Detect which cell encompasses the target text, then output its [X, Y] center coordinate. 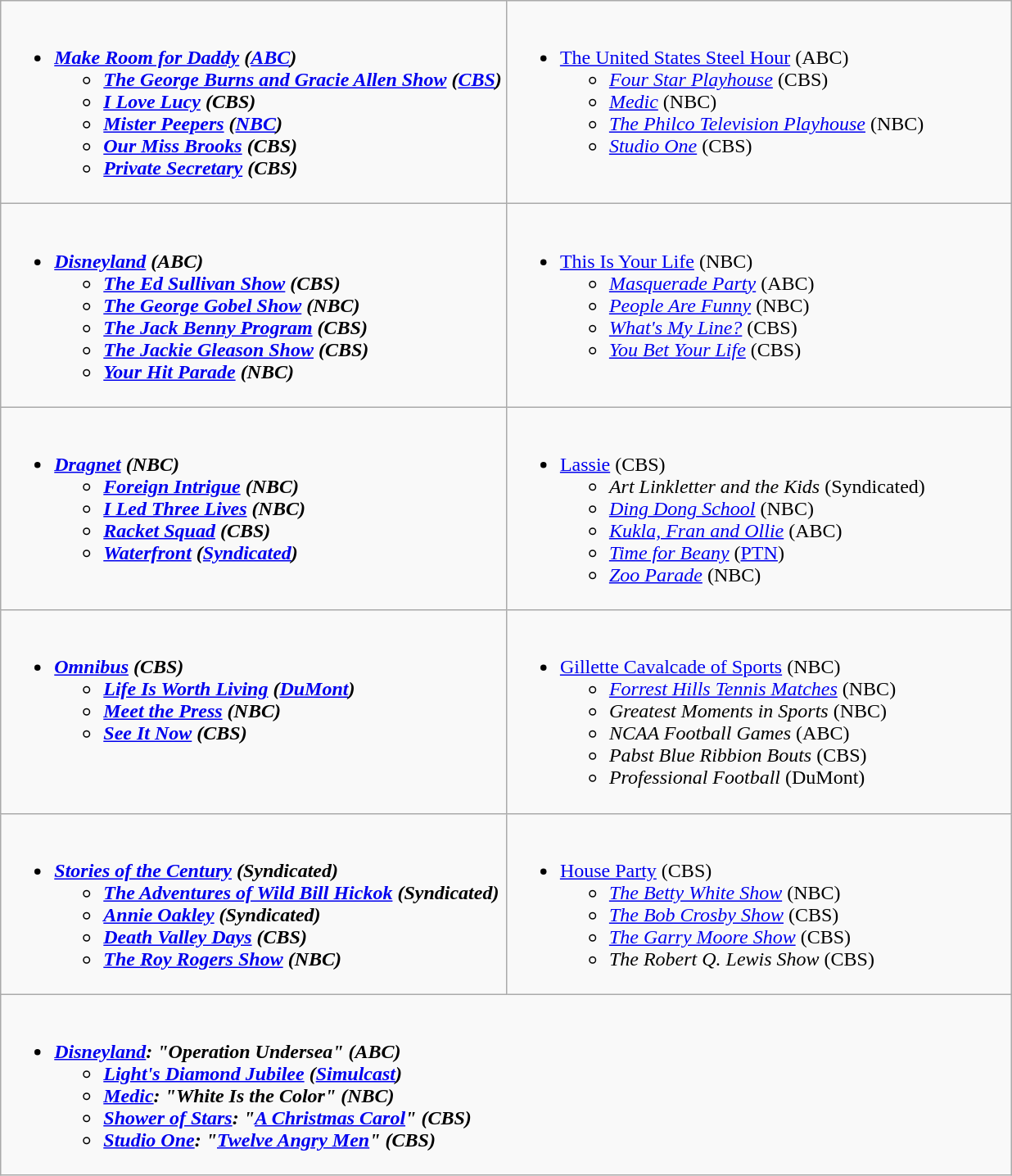
This Is Your Life (NBC)Masquerade Party (ABC)People Are Funny (NBC)What's My Line? (CBS)You Bet Your Life (CBS) [759, 305]
Omnibus (CBS)Life Is Worth Living (DuMont)Meet the Press (NBC)See It Now (CBS) [254, 712]
The United States Steel Hour (ABC)Four Star Playhouse (CBS)Medic (NBC)The Philco Television Playhouse (NBC)Studio One (CBS) [759, 102]
Disneyland (ABC)The Ed Sullivan Show (CBS)The George Gobel Show (NBC)The Jack Benny Program (CBS)The Jackie Gleason Show (CBS)Your Hit Parade (NBC) [254, 305]
House Party (CBS)The Betty White Show (NBC)The Bob Crosby Show (CBS)The Garry Moore Show (CBS)The Robert Q. Lewis Show (CBS) [759, 904]
Lassie (CBS)Art Linkletter and the Kids (Syndicated)Ding Dong School (NBC)Kukla, Fran and Ollie (ABC)Time for Beany (PTN)Zoo Parade (NBC) [759, 509]
Dragnet (NBC)Foreign Intrigue (NBC)I Led Three Lives (NBC)Racket Squad (CBS)Waterfront (Syndicated) [254, 509]
